For the text-containing cell, return its midpoint in (x, y) coordinate format. 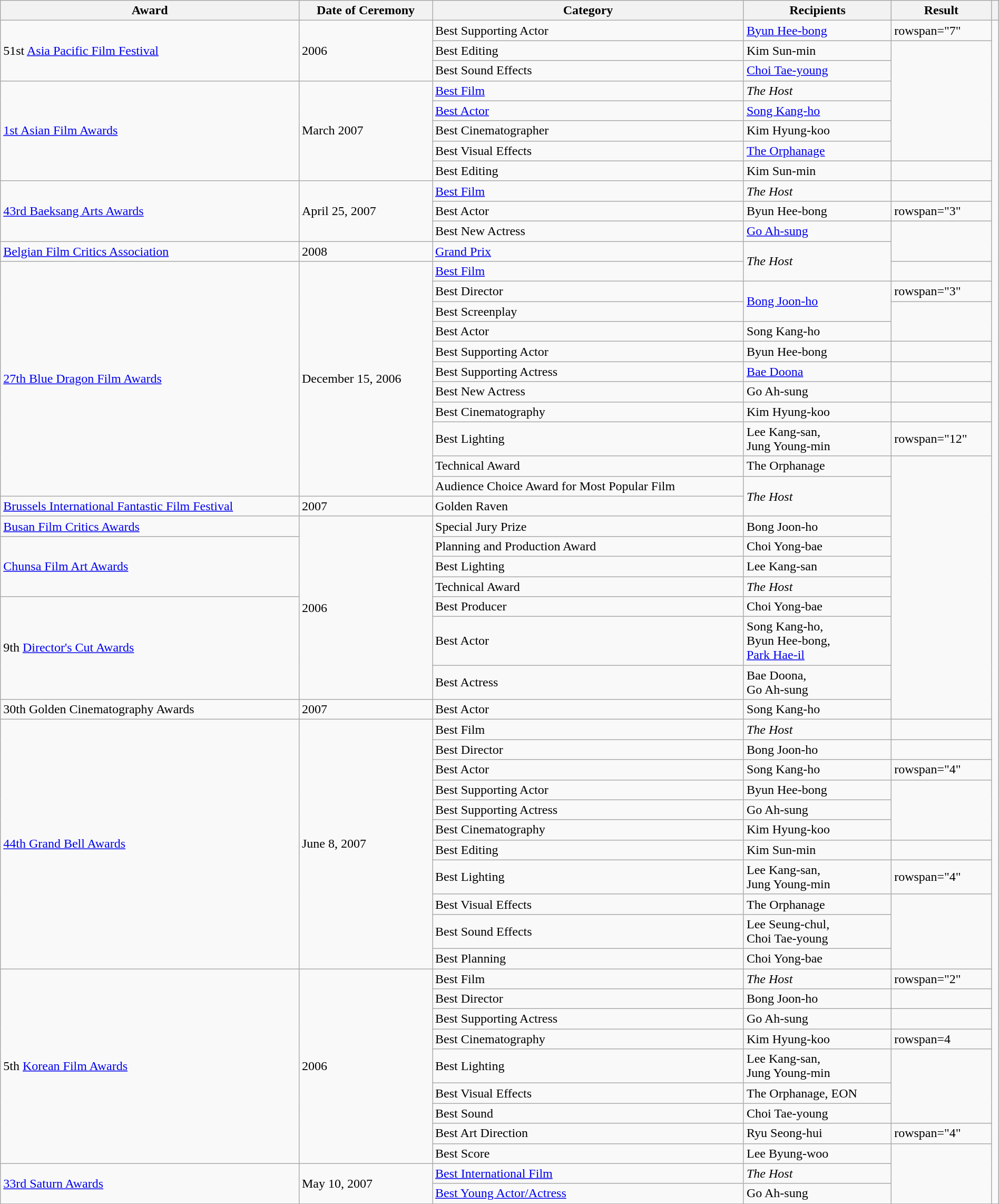
Bae Doona (817, 372)
Brussels International Fantastic Film Festival (150, 506)
Belgian Film Critics Association (150, 251)
Grand Prix (588, 251)
Best Young Actor/Actress (588, 1193)
Special Jury Prize (588, 526)
rowspan="2" (942, 979)
Chunsa Film Art Awards (150, 566)
Bae Doona,Go Ah-sung (817, 682)
Best International Film (588, 1173)
9th Director's Cut Awards (150, 648)
March 2007 (366, 131)
rowspan=4 (942, 1039)
30th Golden Cinematography Awards (150, 710)
Best Cinematographer (588, 131)
2008 (366, 251)
44th Grand Bell Awards (150, 844)
33rd Saturn Awards (150, 1183)
rowspan="7" (942, 31)
April 25, 2007 (366, 211)
Song Kang-ho,Byun Hee-bong,Park Hae-il (817, 641)
5th Korean Film Awards (150, 1066)
Best Sound (588, 1113)
Best Screenplay (588, 312)
Award (150, 11)
Golden Raven (588, 506)
Recipients (817, 11)
Lee Byung-woo (817, 1153)
43rd Baeksang Arts Awards (150, 211)
Lee Kang-san (817, 566)
Best Planning (588, 958)
Lee Seung-chul,Choi Tae-young (817, 931)
Best Actress (588, 682)
51st Asia Pacific Film Festival (150, 51)
Ryu Seong-hui (817, 1133)
Date of Ceremony (366, 11)
May 10, 2007 (366, 1183)
Busan Film Critics Awards (150, 526)
Planning and Production Award (588, 546)
rowspan="12" (942, 439)
Result (942, 11)
Category (588, 11)
Audience Choice Award for Most Popular Film (588, 486)
December 15, 2006 (366, 379)
1st Asian Film Awards (150, 131)
Best Art Direction (588, 1133)
Best Score (588, 1153)
27th Blue Dragon Film Awards (150, 379)
June 8, 2007 (366, 844)
The Orphanage, EON (817, 1093)
Best Producer (588, 607)
